From the cell containing the given text, extract its center point as [X, Y] coordinate. 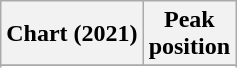
Chart (2021) [72, 34]
Peakposition [189, 34]
